Return the [x, y] coordinate for the center point of the cell that contains the specified text.  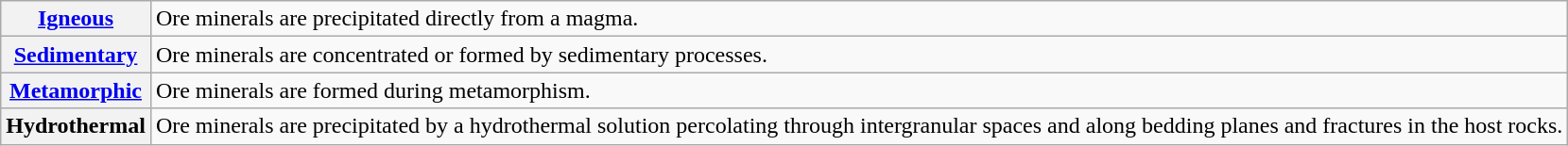
Ore minerals are concentrated or formed by sedimentary processes. [858, 55]
Ore minerals are formed during metamorphism. [858, 90]
Igneous [76, 19]
Sedimentary [76, 55]
Hydrothermal [76, 126]
Ore minerals are precipitated directly from a magma. [858, 19]
Metamorphic [76, 90]
